Extract the (X, Y) coordinate from the center of the cell holding the provided text.  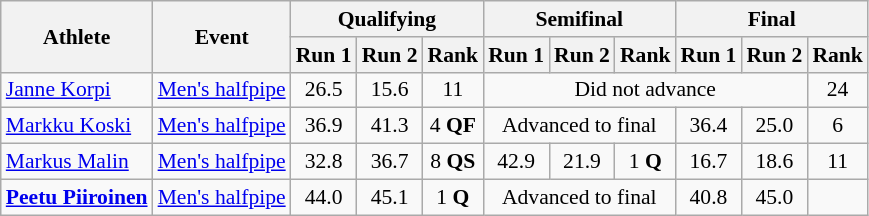
45.0 (774, 197)
16.7 (708, 162)
Markus Malin (77, 162)
24 (838, 90)
Did not advance (645, 90)
Markku Koski (77, 126)
36.4 (708, 126)
8 QS (454, 162)
25.0 (774, 126)
Final (771, 19)
18.6 (774, 162)
32.8 (324, 162)
21.9 (582, 162)
36.9 (324, 126)
42.9 (516, 162)
41.3 (390, 126)
Peetu Piiroinen (77, 197)
Semifinal (579, 19)
40.8 (708, 197)
Qualifying (387, 19)
Janne Korpi (77, 90)
Event (222, 36)
44.0 (324, 197)
Athlete (77, 36)
4 QF (454, 126)
26.5 (324, 90)
45.1 (390, 197)
36.7 (390, 162)
6 (838, 126)
15.6 (390, 90)
